Provide the [X, Y] coordinate of the cell's center where the given text is located.  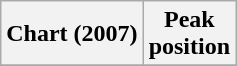
Chart (2007) [72, 34]
Peakposition [189, 34]
